Find where the given text appears and provide that cell's center as [X, Y] coordinate. 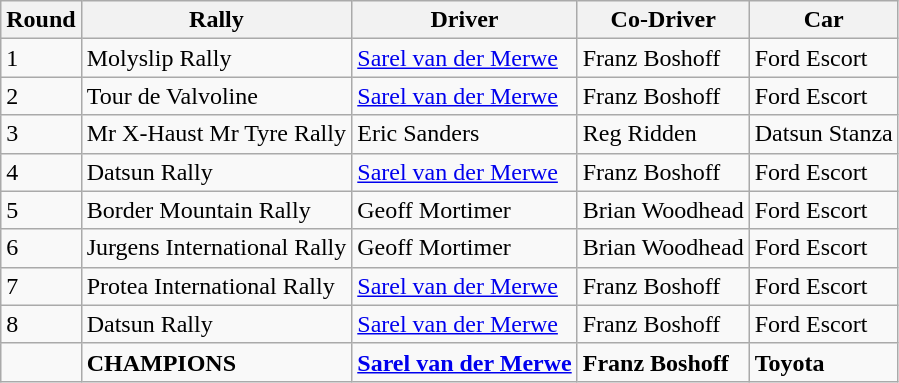
Round [41, 20]
Protea International Rally [216, 286]
Eric Sanders [464, 134]
Datsun Stanza [824, 134]
Border Mountain Rally [216, 210]
Tour de Valvoline [216, 96]
Toyota [824, 362]
Driver [464, 20]
8 [41, 324]
CHAMPIONS [216, 362]
Reg Ridden [663, 134]
2 [41, 96]
3 [41, 134]
Co-Driver [663, 20]
Jurgens International Rally [216, 248]
7 [41, 286]
6 [41, 248]
Molyslip Rally [216, 58]
Car [824, 20]
5 [41, 210]
Mr X-Haust Mr Tyre Rally [216, 134]
4 [41, 172]
1 [41, 58]
Rally [216, 20]
